From the cell containing the given text, extract its center point as (x, y) coordinate. 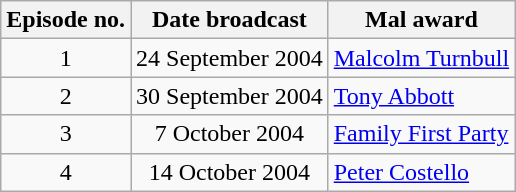
Date broadcast (230, 20)
7 October 2004 (230, 134)
2 (66, 96)
1 (66, 58)
4 (66, 172)
Malcolm Turnbull (421, 58)
Tony Abbott (421, 96)
24 September 2004 (230, 58)
Peter Costello (421, 172)
Family First Party (421, 134)
3 (66, 134)
Mal award (421, 20)
Episode no. (66, 20)
30 September 2004 (230, 96)
14 October 2004 (230, 172)
